Return [X, Y] of the center of cell containing provided text 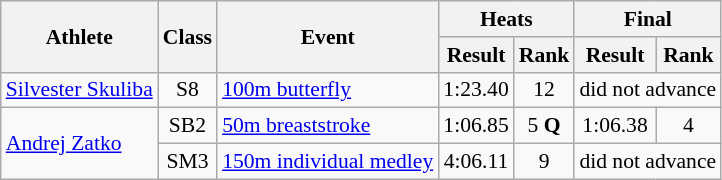
SM3 [188, 162]
4:06.11 [476, 162]
100m butterfly [328, 90]
4 [688, 126]
Heats [506, 19]
Athlete [80, 36]
9 [544, 162]
Silvester Skuliba [80, 90]
Andrej Zatko [80, 144]
1:06.85 [476, 126]
12 [544, 90]
150m individual medley [328, 162]
1:06.38 [614, 126]
Event [328, 36]
1:23.40 [476, 90]
50m breaststroke [328, 126]
S8 [188, 90]
5 Q [544, 126]
Final [648, 19]
SB2 [188, 126]
Class [188, 36]
